Provide the [x, y] coordinate of the cell's center where the given text is located.  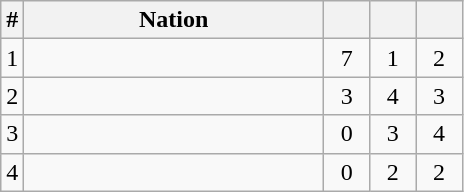
Nation [174, 20]
7 [347, 58]
# [12, 20]
